Identify which cell holds the provided text, then report its (X, Y) central coordinate. 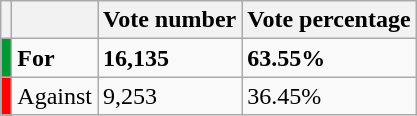
36.45% (329, 96)
63.55% (329, 58)
16,135 (170, 58)
For (55, 58)
Against (55, 96)
9,253 (170, 96)
Vote percentage (329, 20)
Vote number (170, 20)
